Scan for the cell matching the given text and deliver its (x, y) coordinate at center. 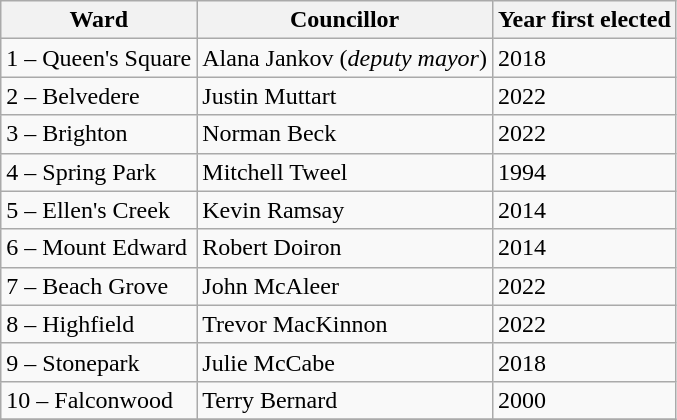
1 – Queen's Square (99, 58)
4 – Spring Park (99, 172)
Trevor MacKinnon (345, 324)
6 – Mount Edward (99, 248)
Julie McCabe (345, 362)
9 – Stonepark (99, 362)
5 – Ellen's Creek (99, 210)
2000 (584, 400)
Robert Doiron (345, 248)
Ward (99, 20)
Year first elected (584, 20)
Justin Muttart (345, 96)
8 – Highfield (99, 324)
John McAleer (345, 286)
3 – Brighton (99, 134)
Norman Beck (345, 134)
2 – Belvedere (99, 96)
10 – Falconwood (99, 400)
1994 (584, 172)
7 – Beach Grove (99, 286)
Mitchell Tweel (345, 172)
Alana Jankov (deputy mayor) (345, 58)
Terry Bernard (345, 400)
Councillor (345, 20)
Kevin Ramsay (345, 210)
